Determine the (x, y) coordinate at the center of the cell enclosing the given text.  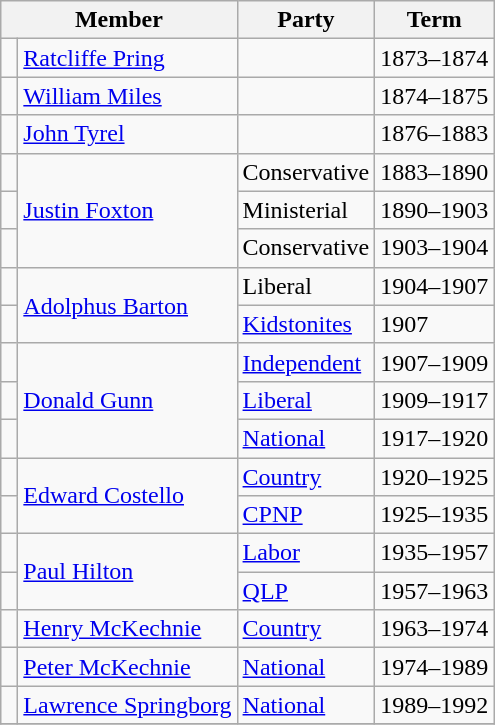
Ministerial (306, 210)
1957–1963 (434, 591)
Party (306, 20)
1925–1935 (434, 515)
QLP (306, 591)
1935–1957 (434, 553)
1907 (434, 324)
1909–1917 (434, 400)
1883–1890 (434, 172)
Henry McKechnie (128, 629)
1890–1903 (434, 210)
1974–1989 (434, 667)
John Tyrel (128, 134)
Term (434, 20)
Kidstonites (306, 324)
Adolphus Barton (128, 305)
Edward Costello (128, 496)
1876–1883 (434, 134)
1903–1904 (434, 248)
Paul Hilton (128, 572)
Independent (306, 362)
1989–1992 (434, 705)
Ratcliffe Pring (128, 58)
Donald Gunn (128, 400)
1963–1974 (434, 629)
Peter McKechnie (128, 667)
1874–1875 (434, 96)
1904–1907 (434, 286)
William Miles (128, 96)
1917–1920 (434, 438)
1920–1925 (434, 477)
CPNP (306, 515)
Labor (306, 553)
Justin Foxton (128, 210)
1907–1909 (434, 362)
Member (119, 20)
Lawrence Springborg (128, 705)
1873–1874 (434, 58)
